Pinpoint the cell where the given text exists, returning its [X, Y] midpoint coordinate. 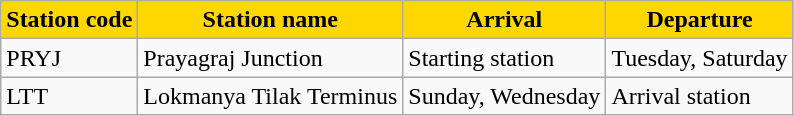
Station name [270, 20]
PRYJ [70, 58]
Arrival [504, 20]
Prayagraj Junction [270, 58]
Tuesday, Saturday [700, 58]
LTT [70, 96]
Lokmanya Tilak Terminus [270, 96]
Departure [700, 20]
Starting station [504, 58]
Station code [70, 20]
Arrival station [700, 96]
Sunday, Wednesday [504, 96]
